Search for the cell housing the specified text and yield its (X, Y) center coordinate. 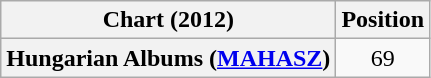
Hungarian Albums (MAHASZ) (168, 58)
Position (383, 20)
69 (383, 58)
Chart (2012) (168, 20)
